Capture the cell that displays the provided text and extract its (X, Y) central coordinate. 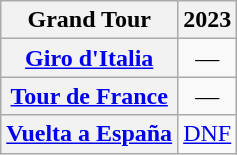
Vuelta a España (90, 134)
Tour de France (90, 96)
Giro d'Italia (90, 58)
DNF (208, 134)
2023 (208, 20)
Grand Tour (90, 20)
